Find where the given text appears and provide that cell's center as [X, Y] coordinate. 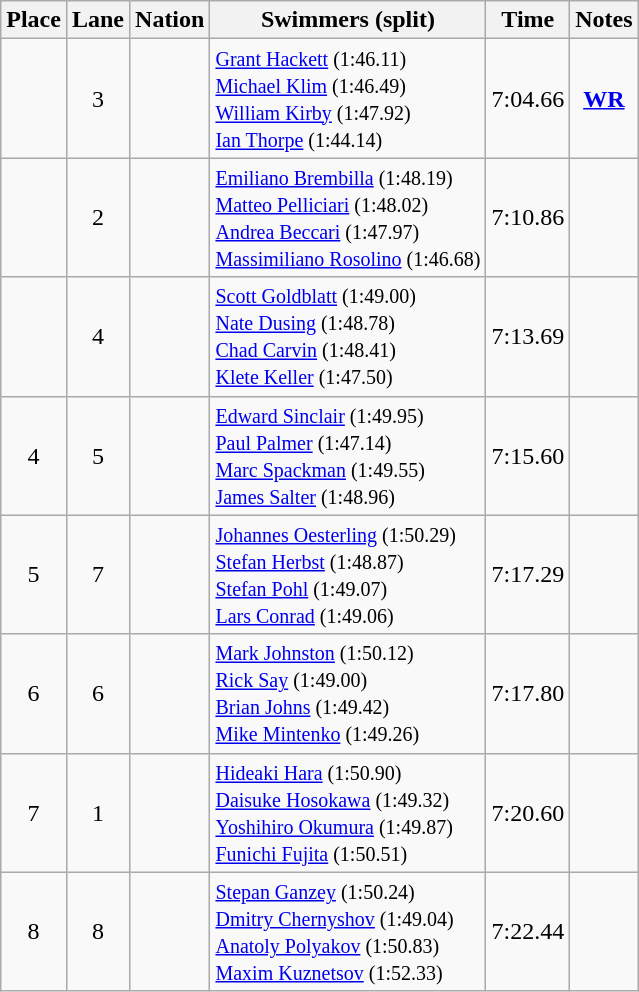
WR [604, 98]
Nation [170, 20]
Lane [98, 20]
7:17.80 [528, 694]
Grant Hackett (1:46.11) Michael Klim (1:46.49) William Kirby (1:47.92) Ian Thorpe (1:44.14) [348, 98]
3 [98, 98]
Notes [604, 20]
Hideaki Hara (1:50.90) Daisuke Hosokawa (1:49.32) Yoshihiro Okumura (1:49.87) Funichi Fujita (1:50.51) [348, 812]
Emiliano Brembilla (1:48.19) Matteo Pelliciari (1:48.02) Andrea Beccari (1:47.97) Massimiliano Rosolino (1:46.68) [348, 218]
2 [98, 218]
Place [34, 20]
7:15.60 [528, 456]
7:20.60 [528, 812]
7:13.69 [528, 336]
7:22.44 [528, 932]
Time [528, 20]
Mark Johnston (1:50.12) Rick Say (1:49.00) Brian Johns (1:49.42) Mike Mintenko (1:49.26) [348, 694]
Edward Sinclair (1:49.95) Paul Palmer (1:47.14) Marc Spackman (1:49.55) James Salter (1:48.96) [348, 456]
7:10.86 [528, 218]
7:04.66 [528, 98]
Stepan Ganzey (1:50.24) Dmitry Chernyshov (1:49.04) Anatoly Polyakov (1:50.83) Maxim Kuznetsov (1:52.33) [348, 932]
Johannes Oesterling (1:50.29) Stefan Herbst (1:48.87) Stefan Pohl (1:49.07) Lars Conrad (1:49.06) [348, 574]
Scott Goldblatt (1:49.00) Nate Dusing (1:48.78) Chad Carvin (1:48.41) Klete Keller (1:47.50) [348, 336]
7:17.29 [528, 574]
Swimmers (split) [348, 20]
1 [98, 812]
